Extract the (x, y) coordinate from the center of the cell holding the provided text.  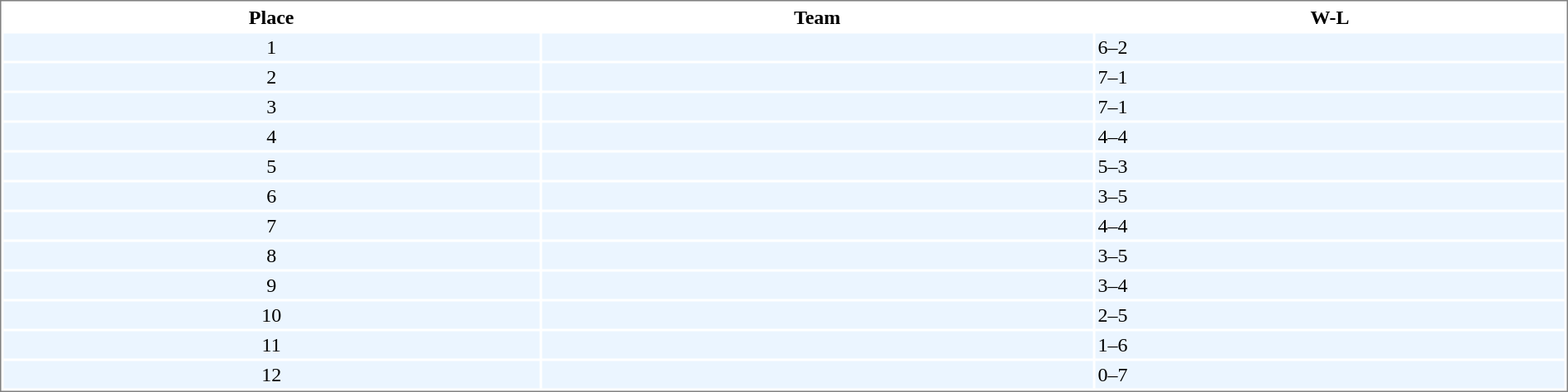
11 (271, 344)
9 (271, 284)
12 (271, 374)
5 (271, 165)
6 (271, 195)
10 (271, 314)
2–5 (1330, 314)
0–7 (1330, 374)
1–6 (1330, 344)
5–3 (1330, 165)
6–2 (1330, 46)
3 (271, 106)
1 (271, 46)
W-L (1330, 17)
Place (271, 17)
Team (817, 17)
3–4 (1330, 284)
8 (271, 255)
2 (271, 76)
7 (271, 225)
4 (271, 136)
